Extract the [x, y] coordinate from the center of the cell holding the provided text.  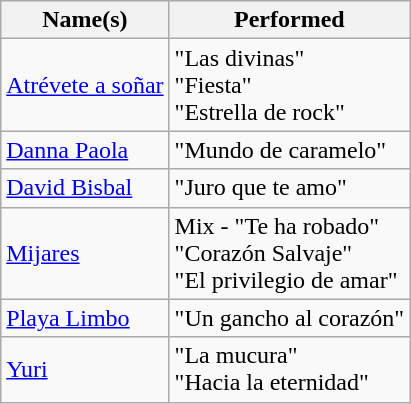
"Un gancho al corazón" [290, 318]
"La mucura" "Hacia la eternidad" [290, 370]
Danna Paola [85, 150]
"Mundo de caramelo" [290, 150]
Performed [290, 20]
Mix - "Te ha robado" "Corazón Salvaje" "El privilegio de amar" [290, 253]
David Bisbal [85, 188]
Name(s) [85, 20]
Mijares [85, 253]
Yuri [85, 370]
Playa Limbo [85, 318]
Atrévete a soñar [85, 85]
"Las divinas" "Fiesta" "Estrella de rock" [290, 85]
"Juro que te amo" [290, 188]
